Detect which cell encompasses the target text, then output its [X, Y] center coordinate. 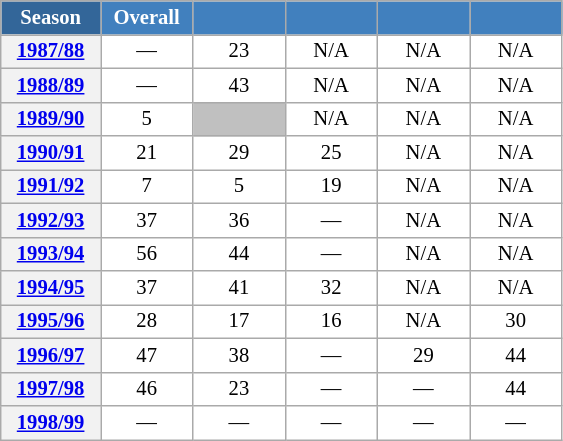
1993/94 [51, 254]
21 [146, 153]
7 [146, 186]
47 [146, 355]
32 [331, 287]
19 [331, 186]
Season [51, 17]
1994/95 [51, 287]
28 [146, 321]
41 [239, 287]
1996/97 [51, 355]
1989/90 [51, 119]
16 [331, 321]
1998/99 [51, 423]
1995/96 [51, 321]
Overall [146, 17]
17 [239, 321]
1987/88 [51, 51]
1991/92 [51, 186]
46 [146, 389]
1992/93 [51, 220]
30 [516, 321]
25 [331, 153]
1997/98 [51, 389]
36 [239, 220]
56 [146, 254]
1988/89 [51, 85]
1990/91 [51, 153]
38 [239, 355]
43 [239, 85]
